Provide the (X, Y) coordinate of the cell's center where the given text is located.  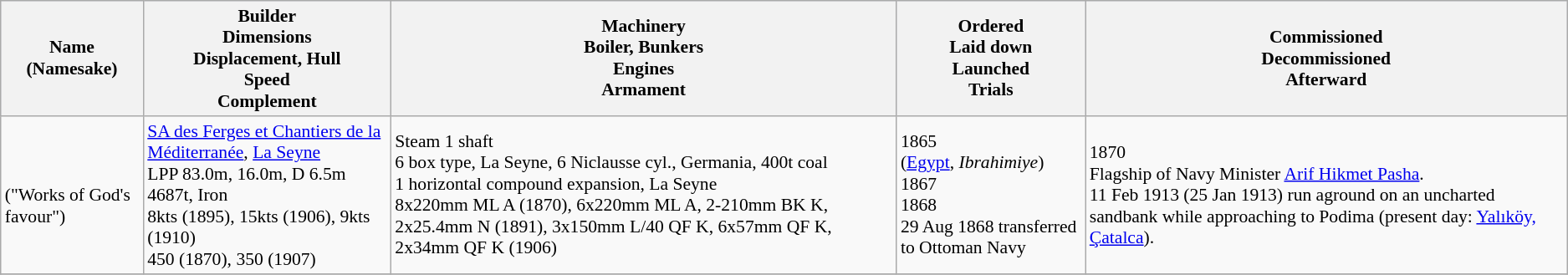
1865(Egypt, Ibrahimiye)1867186829 Aug 1868 transferred to Ottoman Navy (991, 196)
Name(Namesake) (72, 59)
CommissionedDecommissionedAfterward (1326, 59)
MachineryBoiler, BunkersEnginesArmament (644, 59)
("Works of God's favour") (72, 196)
BuilderDimensionsDisplacement, HullSpeedComplement (267, 59)
OrderedLaid downLaunchedTrials (991, 59)
